For the text-containing cell, return its midpoint in (X, Y) coordinate format. 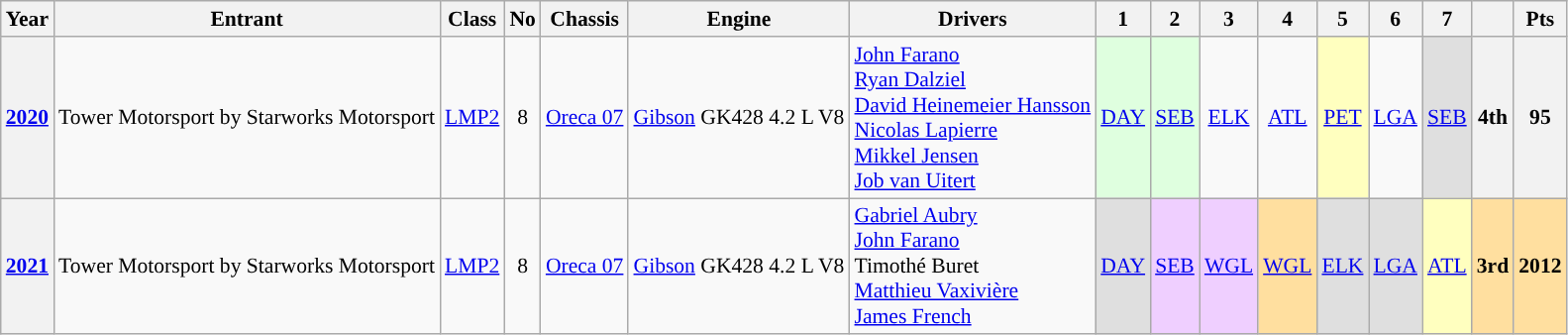
2021 (28, 267)
95 (1539, 117)
Chassis (584, 19)
PET (1342, 117)
4th (1494, 117)
Class (471, 19)
Pts (1539, 19)
Engine (739, 19)
7 (1447, 19)
Year (28, 19)
1 (1123, 19)
4 (1288, 19)
2012 (1539, 267)
2 (1175, 19)
Gabriel Aubry John Farano Timothé Buret Matthieu Vaxivière James French (973, 267)
No (523, 19)
Drivers (973, 19)
John Farano Ryan Dalziel David Heinemeier Hansson Nicolas Lapierre Mikkel Jensen Job van Uitert (973, 117)
6 (1396, 19)
3rd (1494, 267)
Entrant (247, 19)
2020 (28, 117)
5 (1342, 19)
3 (1228, 19)
